Return the (x, y) coordinate for the center point of the cell that contains the specified text.  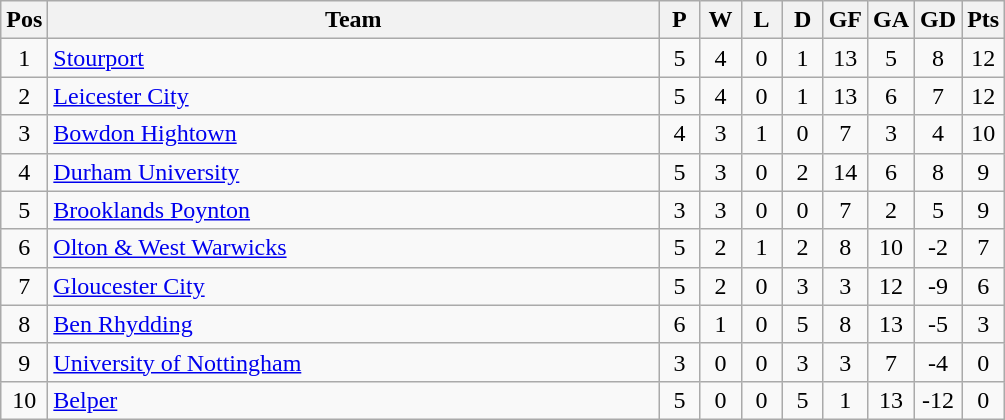
Belper (354, 400)
L (762, 20)
GA (892, 20)
14 (845, 172)
P (680, 20)
Ben Rhydding (354, 324)
Durham University (354, 172)
-9 (938, 286)
D (802, 20)
Stourport (354, 58)
-2 (938, 248)
Leicester City (354, 96)
Gloucester City (354, 286)
Pts (984, 20)
Bowdon Hightown (354, 134)
-4 (938, 362)
-12 (938, 400)
GD (938, 20)
W (720, 20)
University of Nottingham (354, 362)
Team (354, 20)
Pos (24, 20)
Olton & West Warwicks (354, 248)
GF (845, 20)
-5 (938, 324)
Brooklands Poynton (354, 210)
